Extract the (x, y) coordinate from the center of the cell holding the provided text.  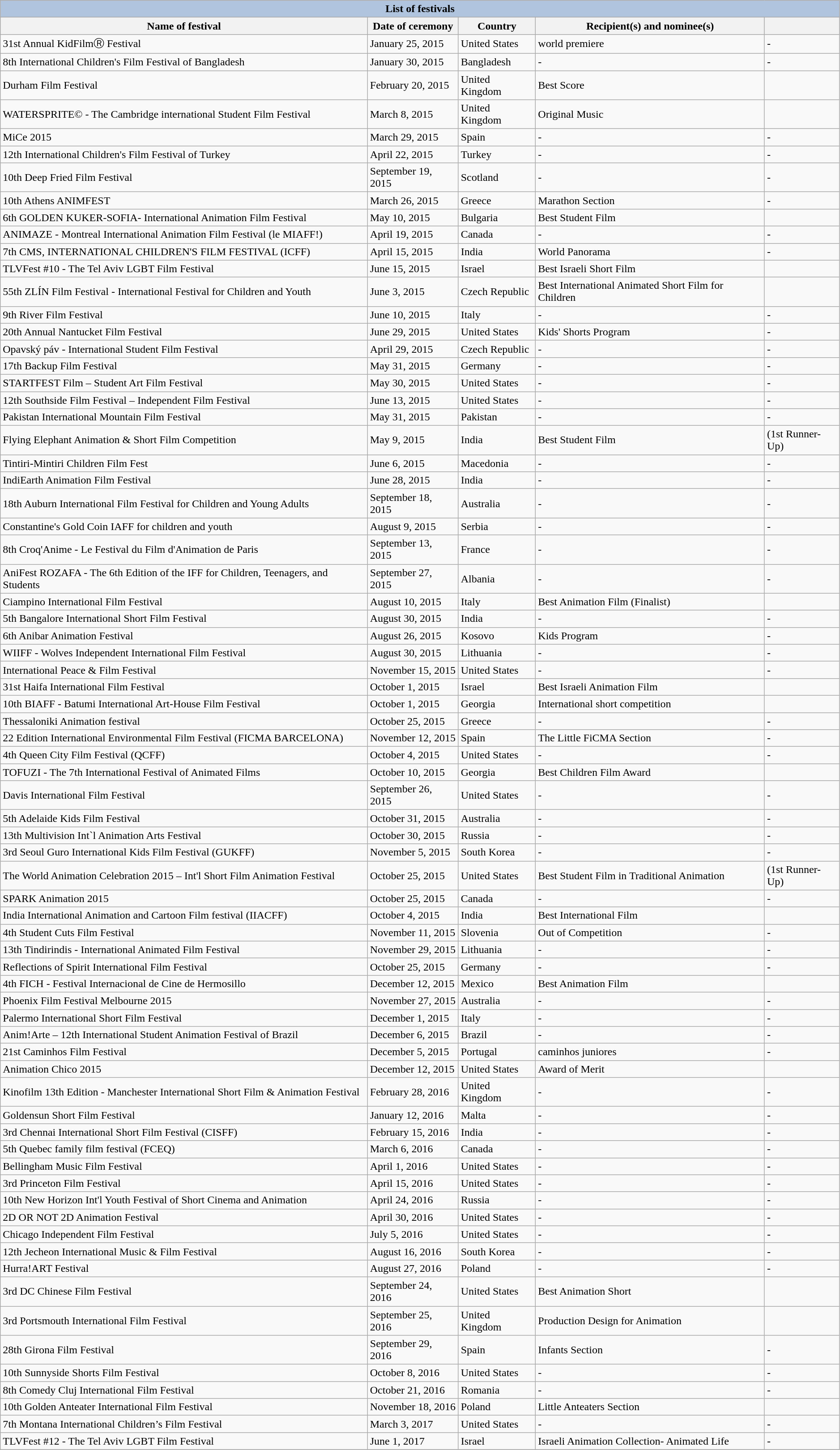
13th Multivision Int`l Animation Arts Festival (184, 835)
September 18, 2015 (413, 503)
Award of Merit (650, 1069)
AniFest ROZAFA - The 6th Edition of the IFF for Children, Teenagers, and Students (184, 578)
India International Animation and Cartoon Film festival (IIACFF) (184, 915)
Hurra!ART Festival (184, 1268)
Best Score (650, 85)
April 22, 2015 (413, 154)
November 5, 2015 (413, 852)
31st Haifa International Film Festival (184, 687)
World Panorama (650, 252)
September 27, 2015 (413, 578)
March 29, 2015 (413, 137)
8th Comedy Cluj International Film Festival (184, 1390)
Goldensun Short Film Festival (184, 1115)
Country (497, 26)
Recipient(s) and nominee(s) (650, 26)
June 15, 2015 (413, 269)
IndiEarth Animation Film Festival (184, 480)
Out of Competition (650, 932)
7th Montana International Children’s Film Festival (184, 1424)
Best Animation Film (Finalist) (650, 602)
May 10, 2015 (413, 218)
Best International Film (650, 915)
Kinofilm 13th Edition - Manchester International Short Film & Animation Festival (184, 1092)
December 5, 2015 (413, 1052)
Reflections of Spirit International Film Festival (184, 967)
8th Croq'Anime - Le Festival du Film d'Animation de Paris (184, 550)
October 8, 2016 (413, 1373)
Phoenix Film Festival Melbourne 2015 (184, 1001)
55th ZLÍN Film Festival - International Festival for Children and Youth (184, 292)
Portugal (497, 1052)
Constantine's Gold Coin IAFF for children and youth (184, 526)
10th Golden Anteater International Film Festival (184, 1407)
Romania (497, 1390)
12th International Children's Film Festival of Turkey (184, 154)
7th CMS, INTERNATIONAL CHILDREN'S FILM FESTIVAL (ICFF) (184, 252)
10th BIAFF - Batumi International Art-House Film Festival (184, 704)
April 15, 2015 (413, 252)
Kids Program (650, 636)
10th Deep Fried Film Festival (184, 177)
TOFUZI - The 7th International Festival of Animated Films (184, 772)
Slovenia (497, 932)
5th Bangalore International Short Film Festival (184, 619)
WIIFF - Wolves Independent International Film Festival (184, 653)
13th Tindirindis - International Animated Film Festival (184, 950)
Tintiri-Mintiri Children Film Fest (184, 463)
6th GOLDEN KUKER-SOFIA- International Animation Film Festival (184, 218)
January 12, 2016 (413, 1115)
Animation Chico 2015 (184, 1069)
28th Girona Film Festival (184, 1350)
August 16, 2016 (413, 1251)
September 25, 2016 (413, 1321)
Thessaloniki Animation festival (184, 721)
Opavský páv - International Student Film Festival (184, 349)
January 30, 2015 (413, 62)
6th Anibar Animation Festival (184, 636)
Davis International Film Festival (184, 795)
March 8, 2015 (413, 115)
March 26, 2015 (413, 201)
8th International Children's Film Festival of Bangladesh (184, 62)
October 10, 2015 (413, 772)
Best International Animated Short Film for Children (650, 292)
April 30, 2016 (413, 1217)
TLVFest #10 - The Tel Aviv LGBT Film Festival (184, 269)
The World Animation Celebration 2015 – Int'l Short Film Animation Festival (184, 876)
20th Annual Nantucket Film Festival (184, 332)
5th Adelaide Kids Film Festival (184, 818)
18th Auburn International Film Festival for Children and Young Adults (184, 503)
December 1, 2015 (413, 1018)
Palermo International Short Film Festival (184, 1018)
April 15, 2016 (413, 1183)
June 13, 2015 (413, 400)
April 19, 2015 (413, 235)
October 30, 2015 (413, 835)
October 21, 2016 (413, 1390)
April 29, 2015 (413, 349)
12th Southside Film Festival – Independent Film Festival (184, 400)
3rd Chennai International Short Film Festival (CISFF) (184, 1132)
August 10, 2015 (413, 602)
June 3, 2015 (413, 292)
December 6, 2015 (413, 1035)
Anim!Arte – 12th International Student Animation Festival of Brazil (184, 1035)
Bulgaria (497, 218)
Ciampino International Film Festival (184, 602)
21st Caminhos Film Festival (184, 1052)
Mexico (497, 984)
France (497, 550)
9th River Film Festival (184, 315)
Best Student Film in Traditional Animation (650, 876)
November 29, 2015 (413, 950)
June 10, 2015 (413, 315)
Pakistan (497, 417)
November 15, 2015 (413, 670)
International short competition (650, 704)
world premiere (650, 44)
10th Sunnyside Shorts Film Festival (184, 1373)
4th Student Cuts Film Festival (184, 932)
Best Animation Short (650, 1291)
Scotland (497, 177)
June 29, 2015 (413, 332)
List of festivals (420, 9)
Turkey (497, 154)
Infants Section (650, 1350)
Durham Film Festival (184, 85)
February 15, 2016 (413, 1132)
caminhos juniores (650, 1052)
May 30, 2015 (413, 383)
November 27, 2015 (413, 1001)
STARTFEST Film – Student Art Film Festival (184, 383)
10th Athens ANIMFEST (184, 201)
3rd DC Chinese Film Festival (184, 1291)
Pakistan International Mountain Film Festival (184, 417)
June 1, 2017 (413, 1441)
17th Backup Film Festival (184, 366)
10th New Horizon Int'l Youth Festival of Short Cinema and Animation (184, 1200)
May 9, 2015 (413, 441)
Serbia (497, 526)
September 26, 2015 (413, 795)
Israeli Animation Collection- Animated Life (650, 1441)
4th FICH - Festival Internacional de Cine de Hermosillo (184, 984)
June 6, 2015 (413, 463)
July 5, 2016 (413, 1234)
31st Annual KidFilmⓇ Festival (184, 44)
Best Animation Film (650, 984)
September 19, 2015 (413, 177)
5th Quebec family film festival (FCEQ) (184, 1149)
2D OR NOT 2D Animation Festival (184, 1217)
International Peace & Film Festival (184, 670)
4th Queen City Film Festival (QCFF) (184, 755)
3rd Princeton Film Festival (184, 1183)
Best Israeli Animation Film (650, 687)
Malta (497, 1115)
March 6, 2016 (413, 1149)
Marathon Section (650, 201)
Name of festival (184, 26)
Bellingham Music Film Festival (184, 1166)
MiCe 2015 (184, 137)
November 11, 2015 (413, 932)
September 29, 2016 (413, 1350)
October 31, 2015 (413, 818)
3rd Portsmouth International Film Festival (184, 1321)
WATERSPRITE© - The Cambridge international Student Film Festival (184, 115)
August 26, 2015 (413, 636)
Little Anteaters Section (650, 1407)
12th Jecheon International Music & Film Festival (184, 1251)
April 1, 2016 (413, 1166)
Macedonia (497, 463)
22 Edition International Environmental Film Festival (FICMA BARCELONA) (184, 738)
Brazil (497, 1035)
August 27, 2016 (413, 1268)
February 20, 2015 (413, 85)
Kosovo (497, 636)
February 28, 2016 (413, 1092)
3rd Seoul Guro International Kids Film Festival (GUKFF) (184, 852)
Albania (497, 578)
SPARK Animation 2015 (184, 898)
September 13, 2015 (413, 550)
Bangladesh (497, 62)
March 3, 2017 (413, 1424)
Best Israeli Short Film (650, 269)
Production Design for Animation (650, 1321)
June 28, 2015 (413, 480)
November 18, 2016 (413, 1407)
TLVFest #12 - The Tel Aviv LGBT Film Festival (184, 1441)
ANIMAZE - Montreal International Animation Film Festival (le MIAFF!) (184, 235)
Date of ceremony (413, 26)
Chicago Independent Film Festival (184, 1234)
Kids' Shorts Program (650, 332)
Best Children Film Award (650, 772)
The Little FiCMA Section (650, 738)
January 25, 2015 (413, 44)
November 12, 2015 (413, 738)
Flying Elephant Animation & Short Film Competition (184, 441)
Original Music (650, 115)
September 24, 2016 (413, 1291)
April 24, 2016 (413, 1200)
August 9, 2015 (413, 526)
